Search for the cell housing the specified text and yield its (x, y) center coordinate. 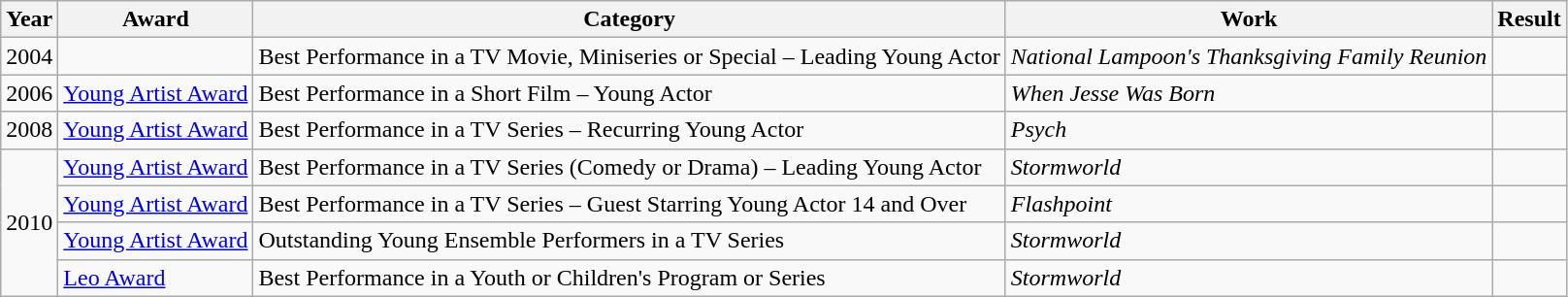
Best Performance in a Youth or Children's Program or Series (629, 278)
Award (155, 19)
When Jesse Was Born (1249, 93)
Category (629, 19)
2006 (29, 93)
2010 (29, 222)
Best Performance in a Short Film – Young Actor (629, 93)
National Lampoon's Thanksgiving Family Reunion (1249, 56)
Best Performance in a TV Series – Recurring Young Actor (629, 130)
Best Performance in a TV Movie, Miniseries or Special – Leading Young Actor (629, 56)
2004 (29, 56)
Year (29, 19)
Psych (1249, 130)
Outstanding Young Ensemble Performers in a TV Series (629, 241)
2008 (29, 130)
Best Performance in a TV Series (Comedy or Drama) – Leading Young Actor (629, 167)
Flashpoint (1249, 204)
Work (1249, 19)
Result (1529, 19)
Leo Award (155, 278)
Best Performance in a TV Series – Guest Starring Young Actor 14 and Over (629, 204)
